Pinpoint the cell where the given text exists, returning its (X, Y) midpoint coordinate. 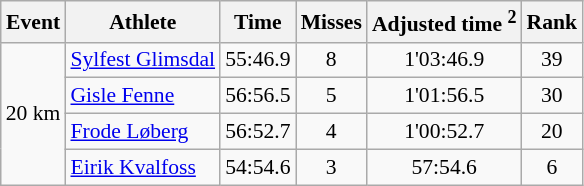
Time (258, 22)
5 (332, 96)
20 km (34, 113)
4 (332, 132)
1'00:52.7 (444, 132)
55:46.9 (258, 60)
56:52.7 (258, 132)
Eirik Kvalfoss (142, 167)
Sylfest Glimsdal (142, 60)
57:54.6 (444, 167)
39 (552, 60)
Rank (552, 22)
54:54.6 (258, 167)
20 (552, 132)
Adjusted time 2 (444, 22)
Misses (332, 22)
Event (34, 22)
Frode Løberg (142, 132)
30 (552, 96)
6 (552, 167)
Gisle Fenne (142, 96)
8 (332, 60)
1'01:56.5 (444, 96)
1'03:46.9 (444, 60)
Athlete (142, 22)
3 (332, 167)
56:56.5 (258, 96)
